Return (x, y) of the center of cell containing provided text 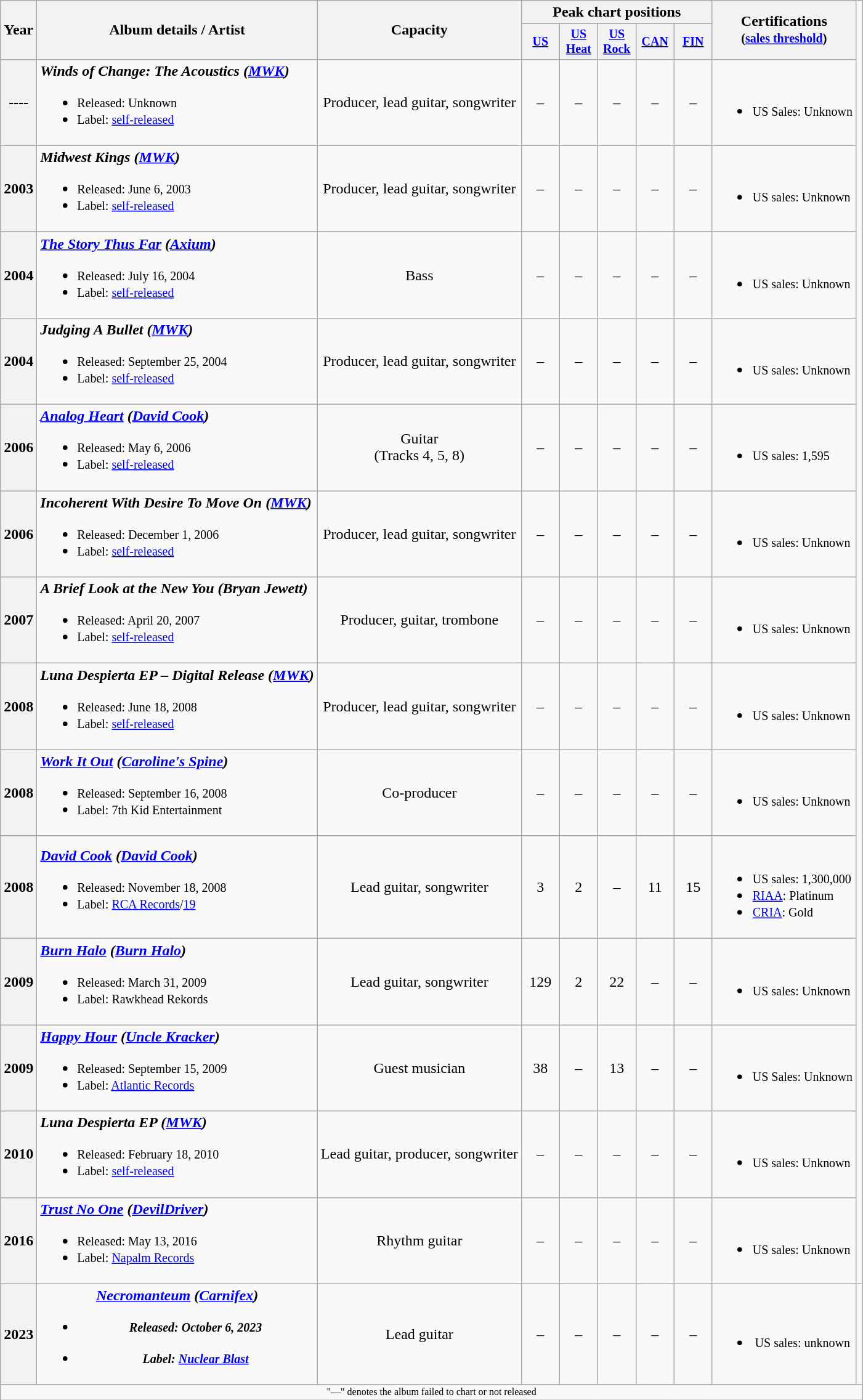
Trust No One (DevilDriver)Released: May 13, 2016Label: Napalm Records (177, 1240)
Analog Heart (David Cook)Released: May 6, 2006Label: self-released (177, 448)
2007 (18, 620)
Peak chart positions (617, 12)
2023 (18, 1334)
Certifications(sales threshold) (784, 30)
Luna Despierta EP (MWK)Released: February 18, 2010Label: self-released (177, 1154)
US sales: 1,595 (784, 448)
Judging A Bullet (MWK)Released: September 25, 2004Label: self-released (177, 361)
Burn Halo (Burn Halo)Released: March 31, 2009Label: Rawkhead Rekords (177, 982)
15 (693, 887)
Necromanteum (Carnifex)Released: October 6, 2023Label: Nuclear Blast (177, 1334)
3 (540, 887)
2003 (18, 188)
---- (18, 102)
A Brief Look at the New You (Bryan Jewett)Released: April 20, 2007Label: self-released (177, 620)
Bass (419, 275)
11 (655, 887)
Midwest Kings (MWK)Released: June 6, 2003Label: self-released (177, 188)
Lead guitar (419, 1334)
Work It Out (Caroline's Spine)Released: September 16, 2008Label: 7th Kid Entertainment (177, 793)
Winds of Change: The Acoustics (MWK)Released: UnknownLabel: self-released (177, 102)
Luna Despierta EP – Digital Release (MWK)Released: June 18, 2008Label: self-released (177, 706)
Producer, guitar, trombone (419, 620)
2010 (18, 1154)
US Heat (578, 42)
US sales: 1,300,000RIAA: PlatinumCRIA: Gold (784, 887)
Guitar(Tracks 4, 5, 8) (419, 448)
Album details / Artist (177, 30)
Co-producer (419, 793)
13 (617, 1068)
Incoherent With Desire To Move On (MWK)Released: December 1, 2006Label: self-released (177, 534)
38 (540, 1068)
The Story Thus Far (Axium)Released: July 16, 2004Label: self-released (177, 275)
Lead guitar, producer, songwriter (419, 1154)
"—" denotes the album failed to chart or not released (432, 1392)
CAN (655, 42)
Happy Hour (Uncle Kracker)Released: September 15, 2009Label: Atlantic Records (177, 1068)
US (540, 42)
David Cook (David Cook)Released: November 18, 2008Label: RCA Records/19 (177, 887)
Rhythm guitar (419, 1240)
22 (617, 982)
Year (18, 30)
US Rock (617, 42)
Capacity (419, 30)
Guest musician (419, 1068)
US sales: unknown (784, 1334)
FIN (693, 42)
129 (540, 982)
2016 (18, 1240)
